Identify which cell holds the provided text, then report its [X, Y] central coordinate. 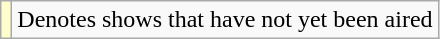
Denotes shows that have not yet been aired [225, 20]
